Detect which cell encompasses the target text, then output its (x, y) center coordinate. 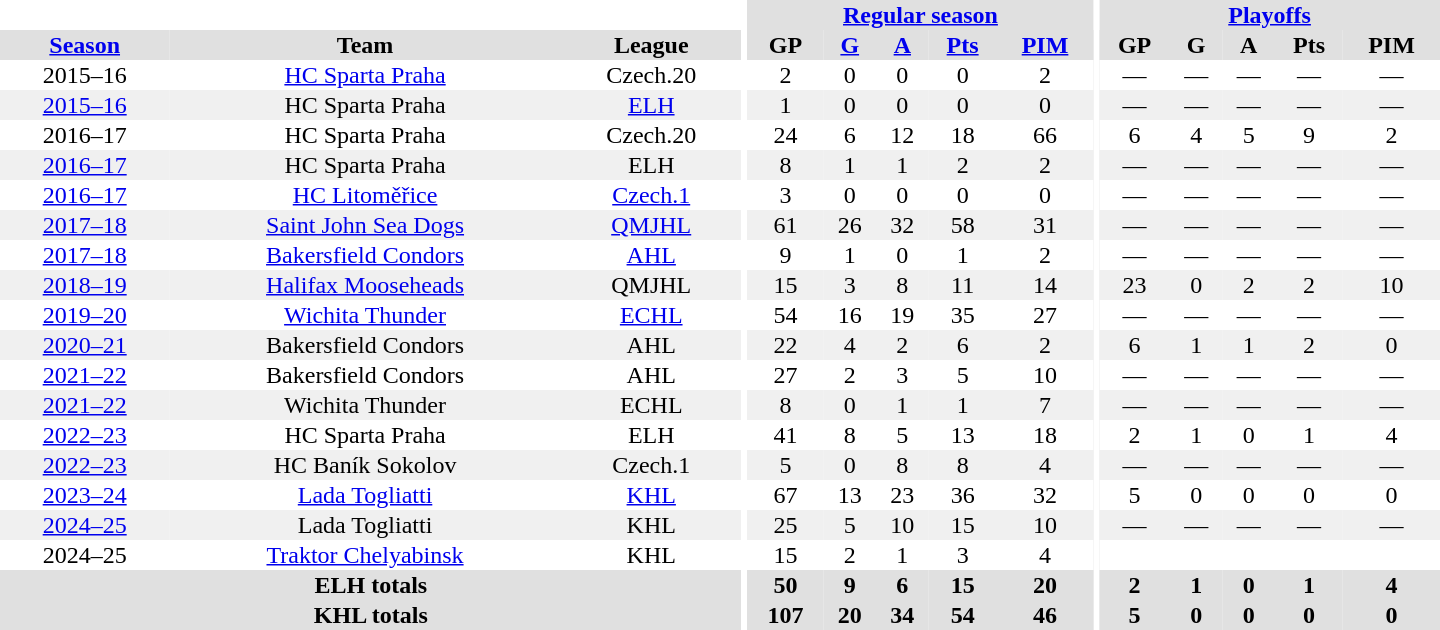
Halifax Mooseheads (364, 285)
2020–21 (84, 345)
107 (786, 615)
Season (84, 45)
Saint John Sea Dogs (364, 225)
2019–20 (84, 315)
16 (850, 315)
24 (786, 135)
46 (1046, 615)
League (652, 45)
26 (850, 225)
KHL totals (371, 615)
Team (364, 45)
66 (1046, 135)
58 (963, 225)
2018–19 (84, 285)
11 (963, 285)
67 (786, 495)
Traktor Chelyabinsk (364, 555)
31 (1046, 225)
HC Litoměřice (364, 195)
22 (786, 345)
25 (786, 525)
ELH totals (371, 585)
41 (786, 435)
14 (1046, 285)
HC Baník Sokolov (364, 465)
50 (786, 585)
12 (902, 135)
Playoffs (1270, 15)
34 (902, 615)
2023–24 (84, 495)
35 (963, 315)
19 (902, 315)
Regular season (921, 15)
36 (963, 495)
61 (786, 225)
7 (1046, 405)
